For the text-containing cell, return its midpoint in [X, Y] coordinate format. 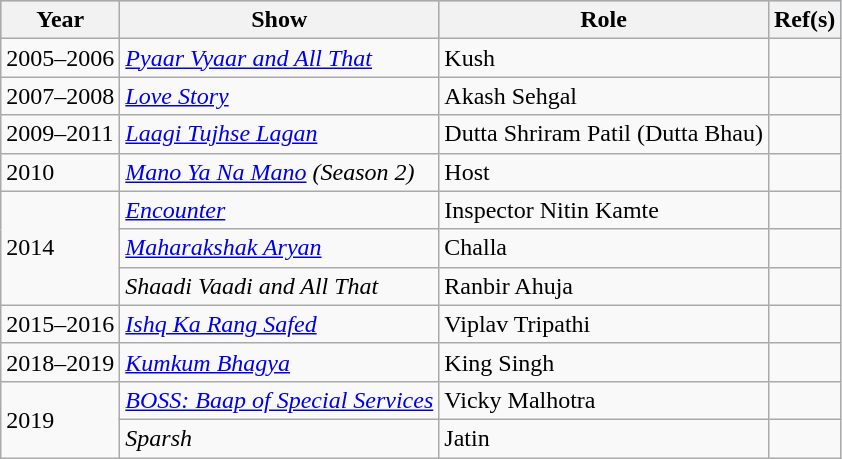
2005–2006 [60, 58]
Dutta Shriram Patil (Dutta Bhau) [604, 134]
Laagi Tujhse Lagan [280, 134]
Shaadi Vaadi and All That [280, 286]
King Singh [604, 362]
2009–2011 [60, 134]
Host [604, 172]
Encounter [280, 210]
Love Story [280, 96]
Role [604, 20]
Pyaar Vyaar and All That [280, 58]
2019 [60, 419]
Kush [604, 58]
Viplav Tripathi [604, 324]
Mano Ya Na Mano (Season 2) [280, 172]
Vicky Malhotra [604, 400]
Ref(s) [804, 20]
Inspector Nitin Kamte [604, 210]
2015–2016 [60, 324]
Maharakshak Aryan [280, 248]
2010 [60, 172]
Challa [604, 248]
Ranbir Ahuja [604, 286]
Sparsh [280, 438]
Akash Sehgal [604, 96]
Show [280, 20]
BOSS: Baap of Special Services [280, 400]
2014 [60, 248]
Year [60, 20]
Jatin [604, 438]
Ishq Ka Rang Safed [280, 324]
2018–2019 [60, 362]
2007–2008 [60, 96]
Kumkum Bhagya [280, 362]
